Detect which cell encompasses the target text, then output its [X, Y] center coordinate. 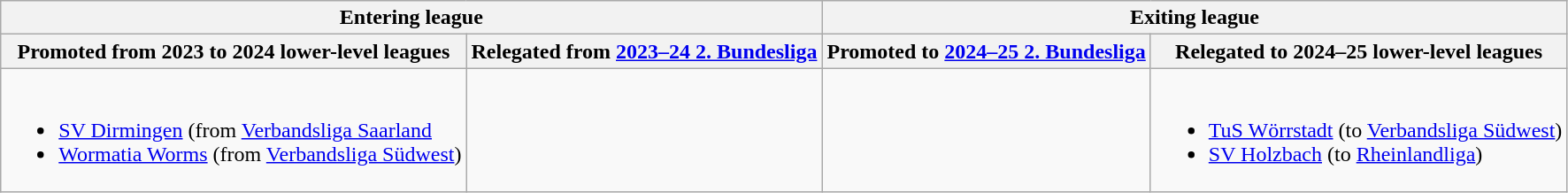
TuS Wörrstadt (to Verbandsliga Südwest)SV Holzbach (to Rheinlandliga) [1359, 130]
SV Dirmingen (from Verbandsliga SaarlandWormatia Worms (from Verbandsliga Südwest) [234, 130]
Promoted to 2024–25 2. Bundesliga [986, 51]
Relegated to 2024–25 lower-level leagues [1359, 51]
Exiting league [1195, 18]
Relegated from 2023–24 2. Bundesliga [644, 51]
Entering league [411, 18]
Promoted from 2023 to 2024 lower-level leagues [234, 51]
